Provide the [x, y] coordinate of the cell's center where the given text is located.  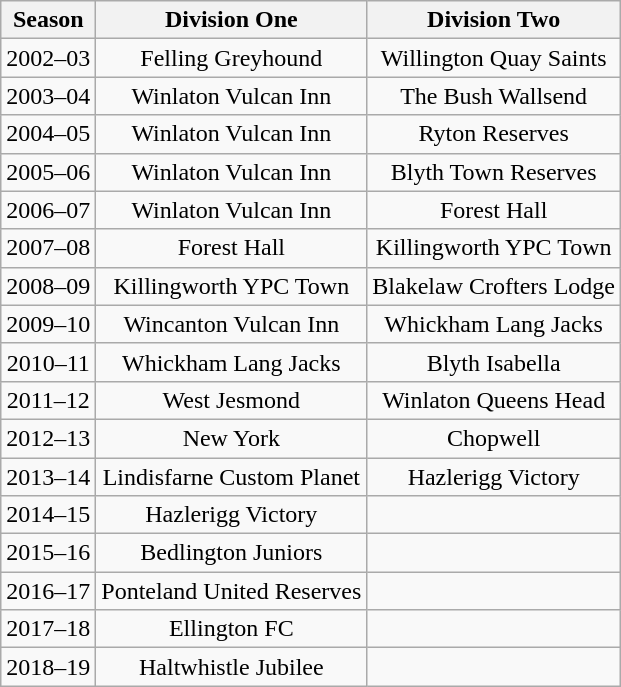
Winlaton Queens Head [494, 400]
2012–13 [48, 438]
Willington Quay Saints [494, 58]
2011–12 [48, 400]
New York [232, 438]
2014–15 [48, 515]
2008–09 [48, 286]
Blyth Isabella [494, 362]
Blyth Town Reserves [494, 172]
2004–05 [48, 134]
Bedlington Juniors [232, 553]
2015–16 [48, 553]
2005–06 [48, 172]
2007–08 [48, 248]
2018–19 [48, 667]
Haltwhistle Jubilee [232, 667]
Chopwell [494, 438]
Season [48, 20]
2002–03 [48, 58]
Ellington FC [232, 629]
Division One [232, 20]
Division Two [494, 20]
2016–17 [48, 591]
2009–10 [48, 324]
Ponteland United Reserves [232, 591]
Felling Greyhound [232, 58]
Wincanton Vulcan Inn [232, 324]
Ryton Reserves [494, 134]
2010–11 [48, 362]
Blakelaw Crofters Lodge [494, 286]
2003–04 [48, 96]
2013–14 [48, 477]
2006–07 [48, 210]
2017–18 [48, 629]
The Bush Wallsend [494, 96]
Lindisfarne Custom Planet [232, 477]
West Jesmond [232, 400]
